Return [X, Y] of the center of cell containing provided text 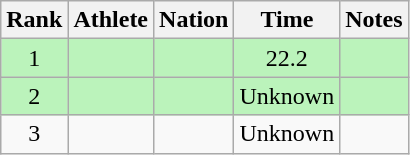
22.2 [287, 58]
Time [287, 20]
Notes [374, 20]
1 [34, 58]
3 [34, 134]
2 [34, 96]
Rank [34, 20]
Athlete [111, 20]
Nation [194, 20]
